Output the [x, y] coordinate of the center of the cell containing the given text.  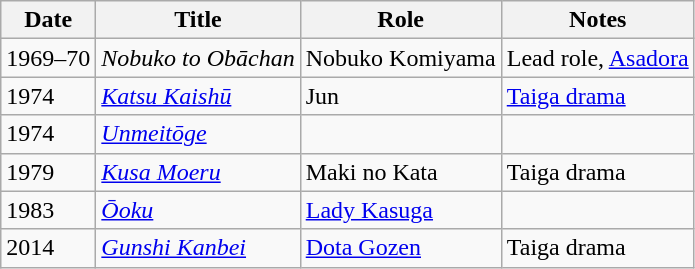
1983 [48, 210]
Role [400, 20]
Nobuko Komiyama [400, 58]
Gunshi Kanbei [198, 248]
Unmeitōge [198, 134]
1969–70 [48, 58]
Title [198, 20]
Notes [598, 20]
Jun [400, 96]
Nobuko to Obāchan [198, 58]
Date [48, 20]
Katsu Kaishū [198, 96]
Maki no Kata [400, 172]
1979 [48, 172]
Lady Kasuga [400, 210]
Kusa Moeru [198, 172]
2014 [48, 248]
Lead role, Asadora [598, 58]
Ōoku [198, 210]
Dota Gozen [400, 248]
